Find where the given text appears and provide that cell's center as (x, y) coordinate. 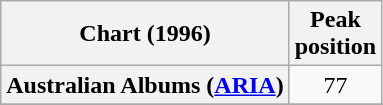
Peakposition (335, 34)
Chart (1996) (145, 34)
77 (335, 85)
Australian Albums (ARIA) (145, 85)
